Find where the given text appears and provide that cell's center as [x, y] coordinate. 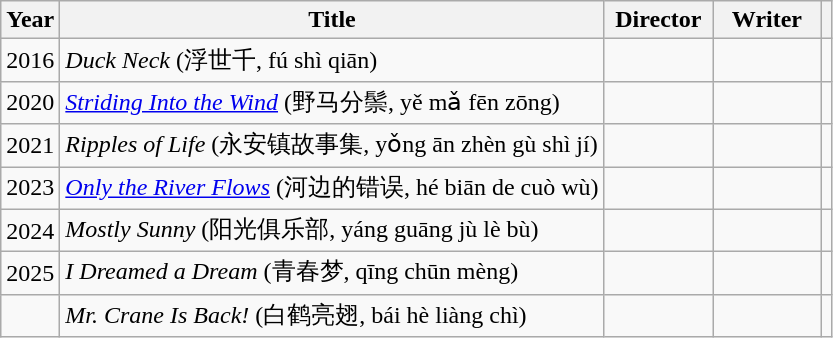
Duck Neck (浮世千, fú shì qiān) [332, 60]
I Dreamed a Dream (青春梦, qīng chūn mèng) [332, 274]
Title [332, 20]
Year [30, 20]
2025 [30, 274]
Striding Into the Wind (野马分鬃, yě mǎ fēn zōng) [332, 102]
Mostly Sunny (阳光俱乐部, yáng guāng jù lè bù) [332, 230]
Ripples of Life (永安镇故事集, yǒng ān zhèn gù shì jí) [332, 146]
2024 [30, 230]
2021 [30, 146]
Director [658, 20]
Only the River Flows (河边的错误, hé biān de cuò wù) [332, 188]
2020 [30, 102]
Writer [768, 20]
2016 [30, 60]
Mr. Crane Is Back! (白鹤亮翅, bái hè liàng chì) [332, 316]
2023 [30, 188]
